Detect which cell encompasses the target text, then output its [X, Y] center coordinate. 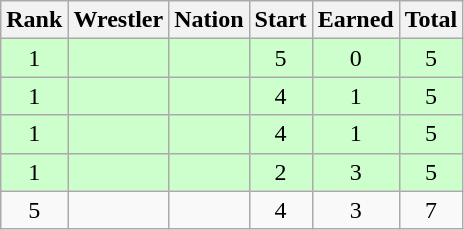
Earned [356, 20]
2 [280, 172]
Wrestler [118, 20]
Rank [34, 20]
Total [431, 20]
Start [280, 20]
Nation [209, 20]
7 [431, 210]
0 [356, 58]
